Determine the [X, Y] coordinate at the center of the cell enclosing the given text.  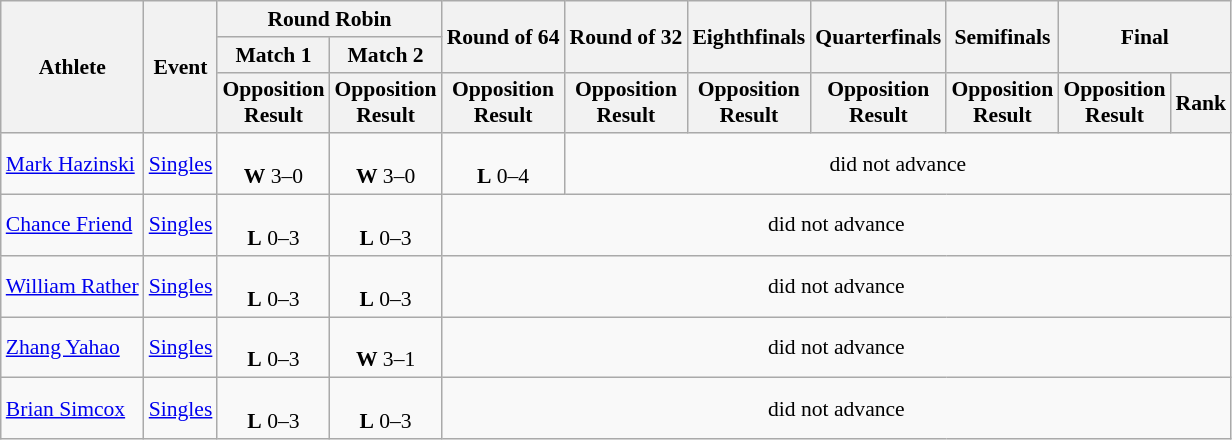
L 0–4 [504, 164]
Rank [1202, 102]
Match 2 [386, 55]
Event [181, 67]
Semifinals [1002, 36]
W 3–1 [386, 348]
Quarterfinals [878, 36]
Match 1 [273, 55]
Round Robin [329, 19]
Round of 64 [504, 36]
Eighthfinals [748, 36]
Brian Simcox [72, 408]
Mark Hazinski [72, 164]
Final [1144, 36]
Zhang Yahao [72, 348]
Chance Friend [72, 226]
Athlete [72, 67]
William Rather [72, 286]
Round of 32 [626, 36]
